Return (x, y) of the center of cell containing provided text 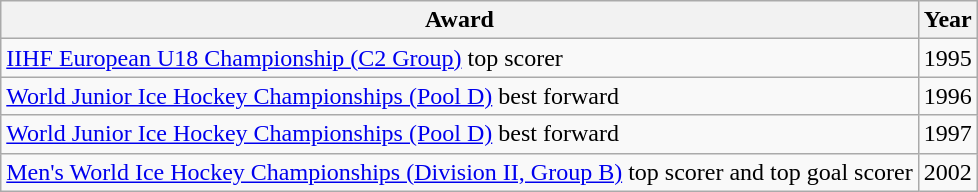
Award (460, 20)
IIHF European U18 Championship (C2 Group) top scorer (460, 58)
Year (948, 20)
Men's World Ice Hockey Championships (Division II, Group B) top scorer and top goal scorer (460, 172)
1997 (948, 134)
2002 (948, 172)
1996 (948, 96)
1995 (948, 58)
